Scan for the cell matching the given text and deliver its (x, y) coordinate at center. 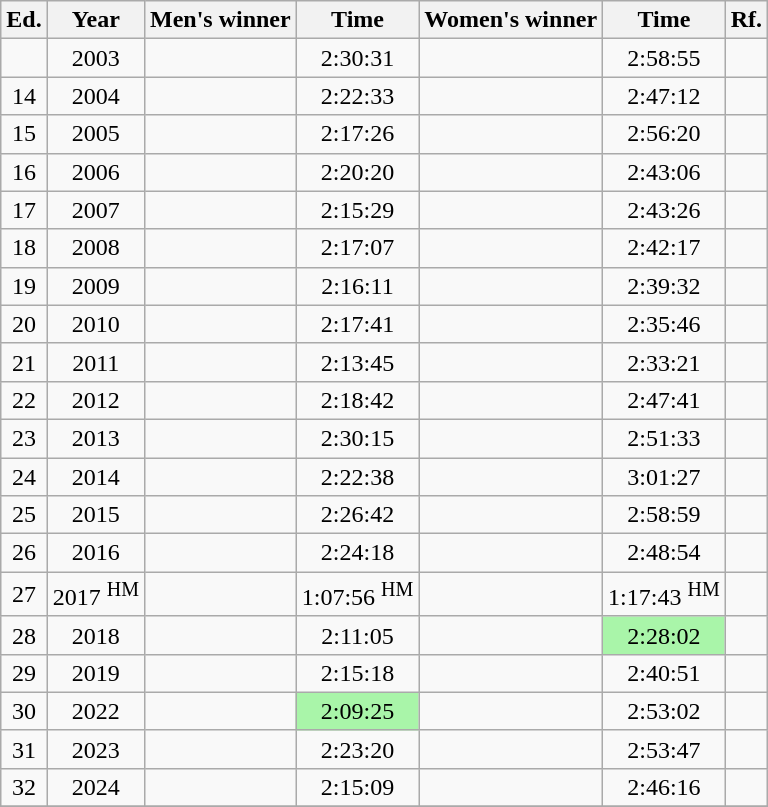
2007 (96, 210)
Rf. (746, 20)
16 (24, 172)
28 (24, 635)
32 (24, 787)
2:43:06 (664, 172)
2:15:18 (358, 673)
27 (24, 594)
3:01:27 (664, 477)
2:40:51 (664, 673)
Men's winner (220, 20)
2:35:46 (664, 324)
29 (24, 673)
2:53:02 (664, 711)
22 (24, 400)
2:42:17 (664, 248)
2:39:32 (664, 286)
2:16:11 (358, 286)
19 (24, 286)
18 (24, 248)
30 (24, 711)
2:30:31 (358, 58)
2:17:26 (358, 134)
14 (24, 96)
23 (24, 438)
15 (24, 134)
2:18:42 (358, 400)
Year (96, 20)
31 (24, 749)
2009 (96, 286)
2:13:45 (358, 362)
2:17:41 (358, 324)
2004 (96, 96)
2:48:54 (664, 553)
2012 (96, 400)
2016 (96, 553)
2:15:29 (358, 210)
2:24:18 (358, 553)
2005 (96, 134)
2:58:55 (664, 58)
2010 (96, 324)
2017 HM (96, 594)
2018 (96, 635)
2022 (96, 711)
21 (24, 362)
2:20:20 (358, 172)
2023 (96, 749)
2:23:20 (358, 749)
2:22:38 (358, 477)
17 (24, 210)
2:53:47 (664, 749)
2024 (96, 787)
20 (24, 324)
2:17:07 (358, 248)
2:56:20 (664, 134)
2:26:42 (358, 515)
2019 (96, 673)
Women's winner (511, 20)
2:15:09 (358, 787)
25 (24, 515)
Ed. (24, 20)
2:22:33 (358, 96)
2014 (96, 477)
2:58:59 (664, 515)
2:43:26 (664, 210)
2:47:41 (664, 400)
2008 (96, 248)
26 (24, 553)
2:51:33 (664, 438)
1:07:56 HM (358, 594)
2003 (96, 58)
2006 (96, 172)
2:28:02 (664, 635)
2:11:05 (358, 635)
2:46:16 (664, 787)
2015 (96, 515)
2:47:12 (664, 96)
2:33:21 (664, 362)
2011 (96, 362)
1:17:43 HM (664, 594)
24 (24, 477)
2:30:15 (358, 438)
2013 (96, 438)
2:09:25 (358, 711)
